Identify which cell holds the provided text, then report its [X, Y] central coordinate. 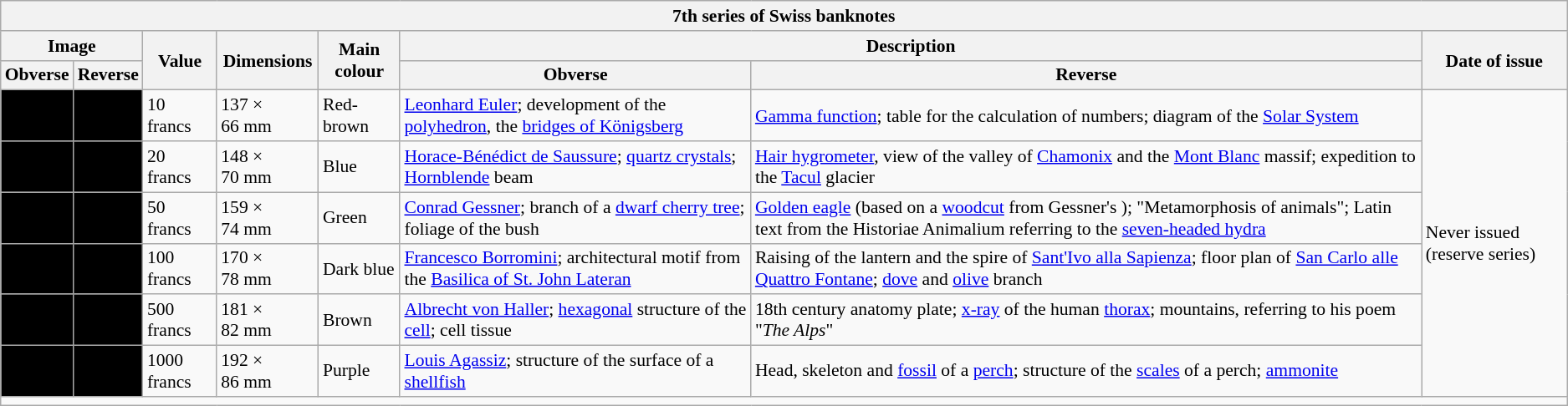
Image [72, 46]
Never issued (reserve series) [1494, 244]
Green [360, 217]
148 × 70 mm [268, 167]
Horace-Bénédict de Saussure; quartz crystals; Hornblende beam [575, 167]
137 × 66 mm [268, 115]
500 francs [180, 321]
Value [180, 60]
Gamma function; table for the calculation of numbers; diagram of the Solar System [1086, 115]
Red-brown [360, 115]
192 × 86 mm [268, 371]
20 francs [180, 167]
Dimensions [268, 60]
Albrecht von Haller; hexagonal structure of the cell; cell tissue [575, 321]
100 francs [180, 269]
Raising of the lantern and the spire of Sant'Ivo alla Sapienza; floor plan of San Carlo alle Quattro Fontane; dove and olive branch [1086, 269]
159 × 74 mm [268, 217]
181 × 82 mm [268, 321]
Hair hygrometer, view of the valley of Chamonix and the Mont Blanc massif; expedition to the Tacul glacier [1086, 167]
Louis Agassiz; structure of the surface of a shellfish [575, 371]
Date of issue [1494, 60]
10 francs [180, 115]
Head, skeleton and fossil of a perch; structure of the scales of a perch; ammonite [1086, 371]
18th century anatomy plate; x-ray of the human thorax; mountains, referring to his poem "The Alps" [1086, 321]
1000 francs [180, 371]
Brown [360, 321]
Description [910, 46]
170 × 78 mm [268, 269]
Dark blue [360, 269]
Francesco Borromini; architectural motif from the Basilica of St. John Lateran [575, 269]
50 francs [180, 217]
7th series of Swiss banknotes [784, 16]
Conrad Gessner; branch of a dwarf cherry tree; foliage of the bush [575, 217]
Leonhard Euler; development of the polyhedron, the bridges of Königsberg [575, 115]
Blue [360, 167]
Main colour [360, 60]
Purple [360, 371]
